For the text-containing cell, return its midpoint in (X, Y) coordinate format. 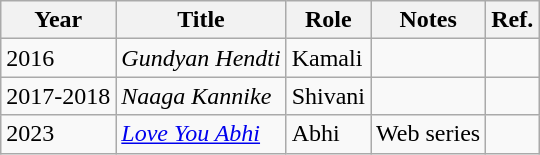
Web series (428, 134)
2017-2018 (58, 96)
Love You Abhi (201, 134)
2016 (58, 58)
Ref. (512, 20)
2023 (58, 134)
Role (328, 20)
Kamali (328, 58)
Abhi (328, 134)
Year (58, 20)
Notes (428, 20)
Gundyan Hendti (201, 58)
Naaga Kannike (201, 96)
Shivani (328, 96)
Title (201, 20)
